For the text-containing cell, return its midpoint in [x, y] coordinate format. 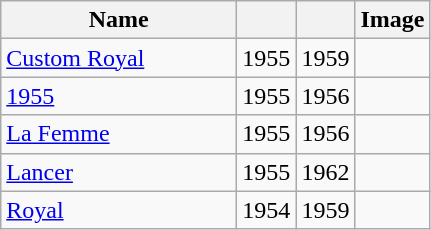
Name [119, 20]
La Femme [119, 134]
1962 [326, 172]
Royal [119, 210]
Lancer [119, 172]
1954 [266, 210]
Custom Royal [119, 58]
Image [392, 20]
